Determine the (X, Y) coordinate at the center of the cell enclosing the given text.  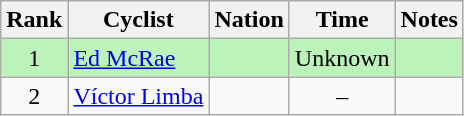
Notes (429, 20)
2 (34, 96)
Rank (34, 20)
Ed McRae (138, 58)
Víctor Limba (138, 96)
Nation (249, 20)
Unknown (342, 58)
Cyclist (138, 20)
1 (34, 58)
Time (342, 20)
– (342, 96)
